Locate the cell with the specified text and output its [X, Y] center coordinate. 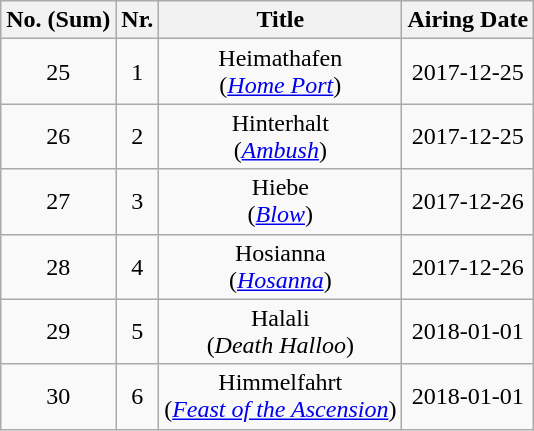
2 [138, 136]
29 [58, 332]
Hiebe (Blow) [280, 202]
4 [138, 266]
No. (Sum) [58, 20]
25 [58, 72]
1 [138, 72]
Airing Date [468, 20]
Hinterhalt (Ambush) [280, 136]
6 [138, 396]
Title [280, 20]
Himmelfahrt (Feast of the Ascension) [280, 396]
Hosianna (Hosanna) [280, 266]
28 [58, 266]
30 [58, 396]
Nr. [138, 20]
5 [138, 332]
Halali (Death Halloo) [280, 332]
27 [58, 202]
3 [138, 202]
26 [58, 136]
Heimathafen (Home Port) [280, 72]
